Return the (x, y) coordinate for the center point of the cell that contains the specified text.  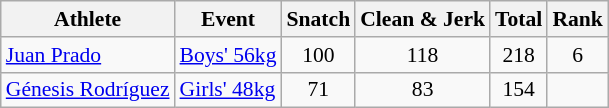
218 (518, 55)
154 (518, 90)
Juan Prado (88, 55)
Boys' 56kg (228, 55)
Total (518, 19)
Rank (578, 19)
6 (578, 55)
Clean & Jerk (422, 19)
Event (228, 19)
71 (319, 90)
100 (319, 55)
83 (422, 90)
Génesis Rodríguez (88, 90)
Snatch (319, 19)
Athlete (88, 19)
Girls' 48kg (228, 90)
118 (422, 55)
